Return (x, y) of the center of cell containing provided text 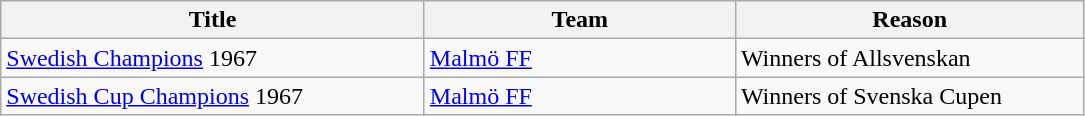
Reason (910, 20)
Team (580, 20)
Title (213, 20)
Swedish Champions 1967 (213, 58)
Swedish Cup Champions 1967 (213, 96)
Winners of Svenska Cupen (910, 96)
Winners of Allsvenskan (910, 58)
